Scan for the cell matching the given text and deliver its (x, y) coordinate at center. 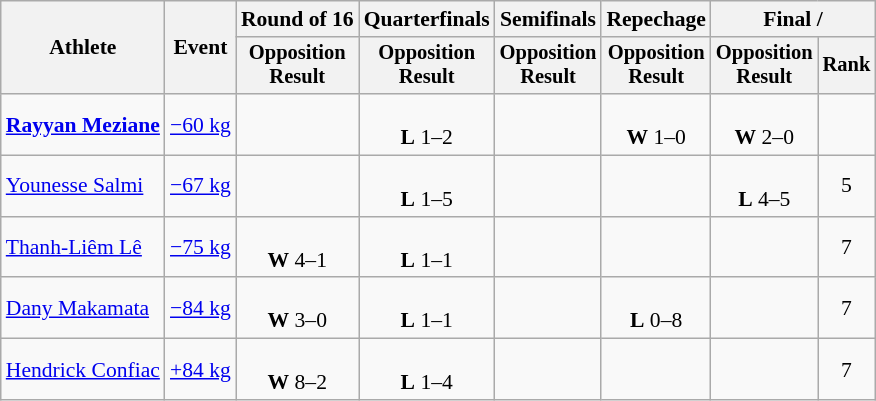
Rayyan Meziane (83, 124)
W 2–0 (764, 124)
L 1–2 (427, 124)
−84 kg (200, 308)
−75 kg (200, 248)
W 3–0 (298, 308)
Rank (847, 66)
Event (200, 48)
L 0–8 (656, 308)
Athlete (83, 48)
L 1–4 (427, 370)
Round of 16 (298, 19)
Final / (793, 19)
Hendrick Confiac (83, 370)
Quarterfinals (427, 19)
L 4–5 (764, 186)
5 (847, 186)
Repechage (656, 19)
W 1–0 (656, 124)
W 4–1 (298, 248)
−67 kg (200, 186)
Thanh-Liêm Lê (83, 248)
W 8–2 (298, 370)
L 1–5 (427, 186)
Younesse Salmi (83, 186)
−60 kg (200, 124)
Semifinals (548, 19)
Dany Makamata (83, 308)
+84 kg (200, 370)
